For the text-containing cell, return its midpoint in (x, y) coordinate format. 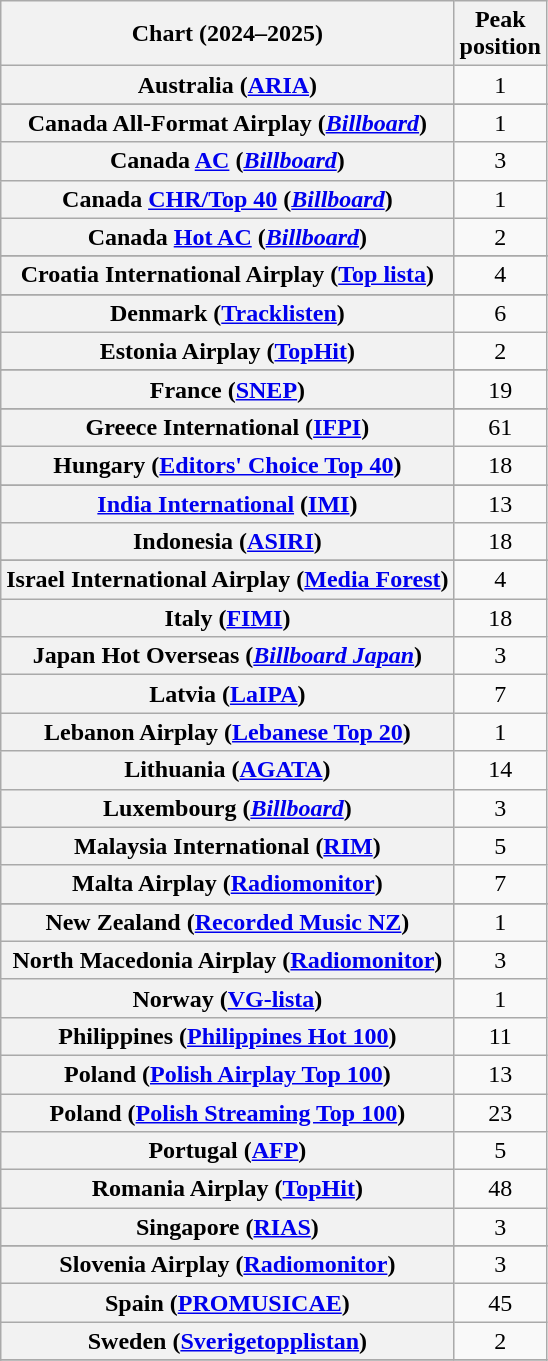
Israel International Airplay (Media Forest) (228, 580)
Sweden (Sverigetopplistan) (228, 1341)
Luxembourg (Billboard) (228, 808)
Italy (FIMI) (228, 618)
North Macedonia Airplay (Radiomonitor) (228, 960)
Australia (ARIA) (228, 85)
61 (500, 427)
14 (500, 770)
Lebanon Airplay (Lebanese Top 20) (228, 732)
Romania Airplay (TopHit) (228, 1189)
Hungary (Editors' Choice Top 40) (228, 465)
Chart (2024–2025) (228, 34)
Philippines (Philippines Hot 100) (228, 1036)
Canada Hot AC (Billboard) (228, 237)
6 (500, 313)
Latvia (LaIPA) (228, 694)
Lithuania (AGATA) (228, 770)
Spain (PROMUSICAE) (228, 1303)
Poland (Polish Airplay Top 100) (228, 1074)
India International (IMI) (228, 503)
Japan Hot Overseas (Billboard Japan) (228, 656)
France (SNEP) (228, 389)
Indonesia (ASIRI) (228, 542)
Malaysia International (RIM) (228, 846)
Poland (Polish Streaming Top 100) (228, 1113)
19 (500, 389)
48 (500, 1189)
Greece International (IFPI) (228, 427)
45 (500, 1303)
Singapore (RIAS) (228, 1227)
Norway (VG-lista) (228, 998)
Malta Airplay (Radiomonitor) (228, 884)
Canada AC (Billboard) (228, 161)
Canada All-Format Airplay (Billboard) (228, 123)
Peakposition (500, 34)
New Zealand (Recorded Music NZ) (228, 922)
23 (500, 1113)
Slovenia Airplay (Radiomonitor) (228, 1265)
Estonia Airplay (TopHit) (228, 351)
Denmark (Tracklisten) (228, 313)
Canada CHR/Top 40 (Billboard) (228, 199)
Croatia International Airplay (Top lista) (228, 275)
11 (500, 1036)
Portugal (AFP) (228, 1151)
